Return the [x, y] coordinate for the center point of the cell that contains the specified text.  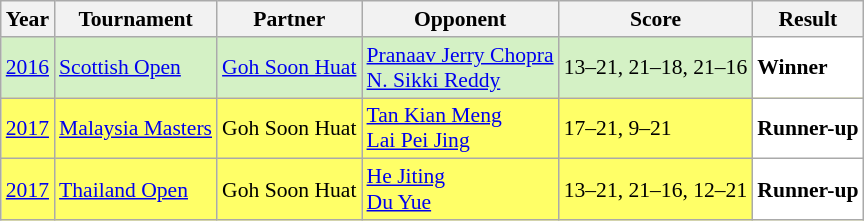
Winner [808, 68]
Partner [289, 19]
Tan Kian Meng Lai Pei Jing [460, 128]
Tournament [136, 19]
Year [28, 19]
Pranaav Jerry Chopra N. Sikki Reddy [460, 68]
Malaysia Masters [136, 128]
Score [656, 19]
17–21, 9–21 [656, 128]
2016 [28, 68]
Scottish Open [136, 68]
13–21, 21–18, 21–16 [656, 68]
Opponent [460, 19]
13–21, 21–16, 12–21 [656, 190]
He Jiting Du Yue [460, 190]
Result [808, 19]
Thailand Open [136, 190]
